Provide the [x, y] coordinate of the cell's center where the given text is located.  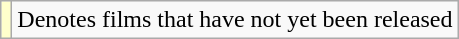
Denotes films that have not yet been released [235, 20]
